Search for the cell housing the specified text and yield its [X, Y] center coordinate. 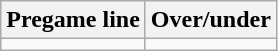
Pregame line [74, 20]
Over/under [210, 20]
